Scan for the cell matching the given text and deliver its (X, Y) coordinate at center. 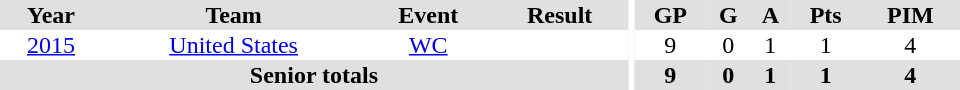
WC (428, 45)
Senior totals (314, 75)
G (728, 15)
GP (670, 15)
Event (428, 15)
PIM (910, 15)
Result (560, 15)
Year (51, 15)
2015 (51, 45)
United States (234, 45)
A (770, 15)
Pts (826, 15)
Team (234, 15)
